Output the [X, Y] coordinate of the center of the cell containing the given text.  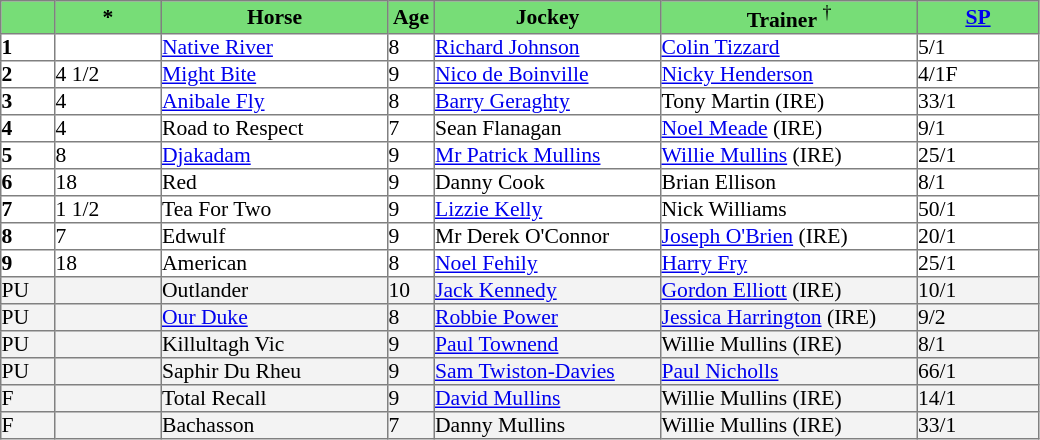
50/1 [978, 208]
Jack Kennedy [547, 290]
3 [28, 100]
Harry Fry [789, 262]
SP [978, 18]
9/2 [978, 316]
Outlander [274, 290]
Danny Cook [547, 182]
9/1 [978, 128]
Noel Fehily [547, 262]
Paul Nicholls [789, 370]
* [108, 18]
Bachasson [274, 424]
Horse [274, 18]
Native River [274, 46]
1 1/2 [108, 208]
Mr Patrick Mullins [547, 154]
Saphir Du Rheu [274, 370]
Road to Respect [274, 128]
66/1 [978, 370]
Red [274, 182]
Djakadam [274, 154]
Tea For Two [274, 208]
14/1 [978, 398]
Barry Geraghty [547, 100]
Killultagh Vic [274, 344]
David Mullins [547, 398]
American [274, 262]
10/1 [978, 290]
1 [28, 46]
Age [411, 18]
Jessica Harrington (IRE) [789, 316]
Noel Meade (IRE) [789, 128]
4 1/2 [108, 74]
Edwulf [274, 236]
Mr Derek O'Connor [547, 236]
Brian Ellison [789, 182]
Trainer † [789, 18]
Danny Mullins [547, 424]
Lizzie Kelly [547, 208]
5 [28, 154]
6 [28, 182]
10 [411, 290]
Might Bite [274, 74]
Nico de Boinville [547, 74]
Paul Townend [547, 344]
Anibale Fly [274, 100]
2 [28, 74]
Nick Williams [789, 208]
Richard Johnson [547, 46]
Sean Flanagan [547, 128]
4/1F [978, 74]
Robbie Power [547, 316]
Total Recall [274, 398]
20/1 [978, 236]
Our Duke [274, 316]
Jockey [547, 18]
Nicky Henderson [789, 74]
Sam Twiston-Davies [547, 370]
Gordon Elliott (IRE) [789, 290]
Joseph O'Brien (IRE) [789, 236]
Colin Tizzard [789, 46]
Tony Martin (IRE) [789, 100]
5/1 [978, 46]
